Output the (X, Y) coordinate of the center of the cell containing the given text.  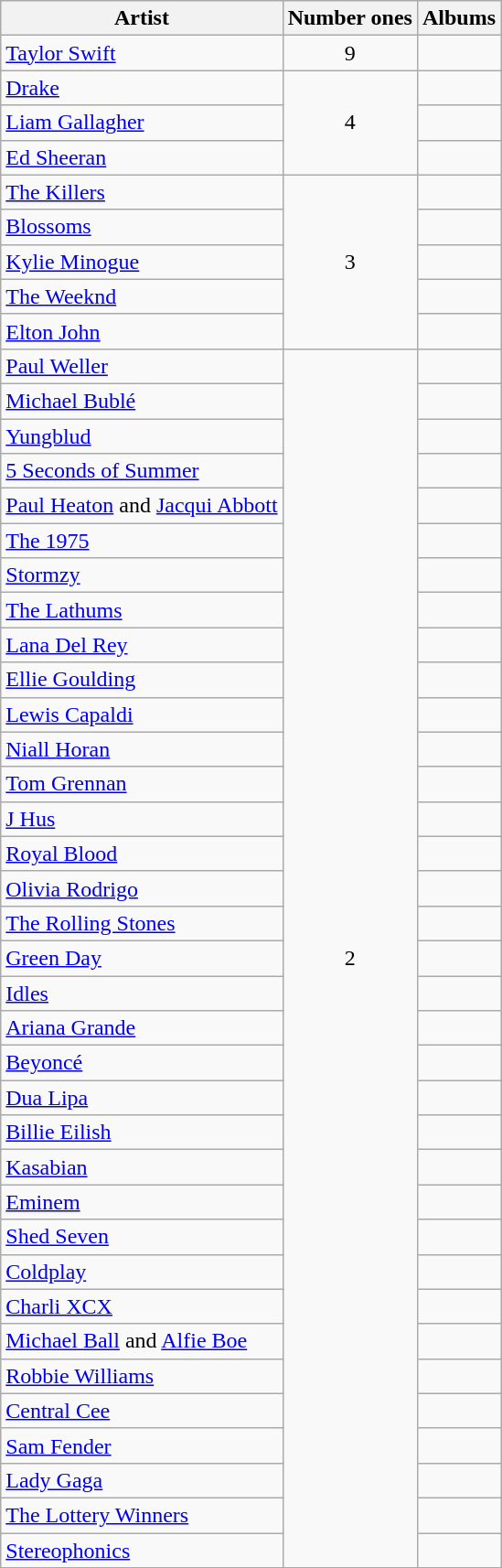
Niall Horan (142, 749)
Paul Weller (142, 366)
Olivia Rodrigo (142, 888)
Blossoms (142, 227)
Artist (142, 18)
J Hus (142, 819)
Taylor Swift (142, 53)
Paul Heaton and Jacqui Abbott (142, 506)
Number ones (349, 18)
Coldplay (142, 1272)
The Weeknd (142, 296)
4 (349, 123)
2 (349, 958)
Ariana Grande (142, 1028)
Kylie Minogue (142, 262)
The Lottery Winners (142, 1515)
Idles (142, 993)
Green Day (142, 958)
Central Cee (142, 1411)
Shed Seven (142, 1237)
Charli XCX (142, 1306)
Lewis Capaldi (142, 714)
Lana Del Rey (142, 645)
The Lathums (142, 610)
Stormzy (142, 575)
Ed Sheeran (142, 157)
Elton John (142, 331)
Michael Bublé (142, 401)
Tom Grennan (142, 784)
The 1975 (142, 541)
Dua Lipa (142, 1098)
Robbie Williams (142, 1376)
Albums (459, 18)
Stereophonics (142, 1551)
Ellie Goulding (142, 680)
Sam Fender (142, 1445)
3 (349, 262)
Drake (142, 88)
9 (349, 53)
5 Seconds of Summer (142, 471)
Lady Gaga (142, 1480)
Royal Blood (142, 854)
Beyoncé (142, 1063)
Liam Gallagher (142, 123)
The Killers (142, 192)
Kasabian (142, 1167)
Michael Ball and Alfie Boe (142, 1341)
Billie Eilish (142, 1133)
Eminem (142, 1202)
Yungblud (142, 436)
The Rolling Stones (142, 923)
